Find where the given text appears and provide that cell's center as (x, y) coordinate. 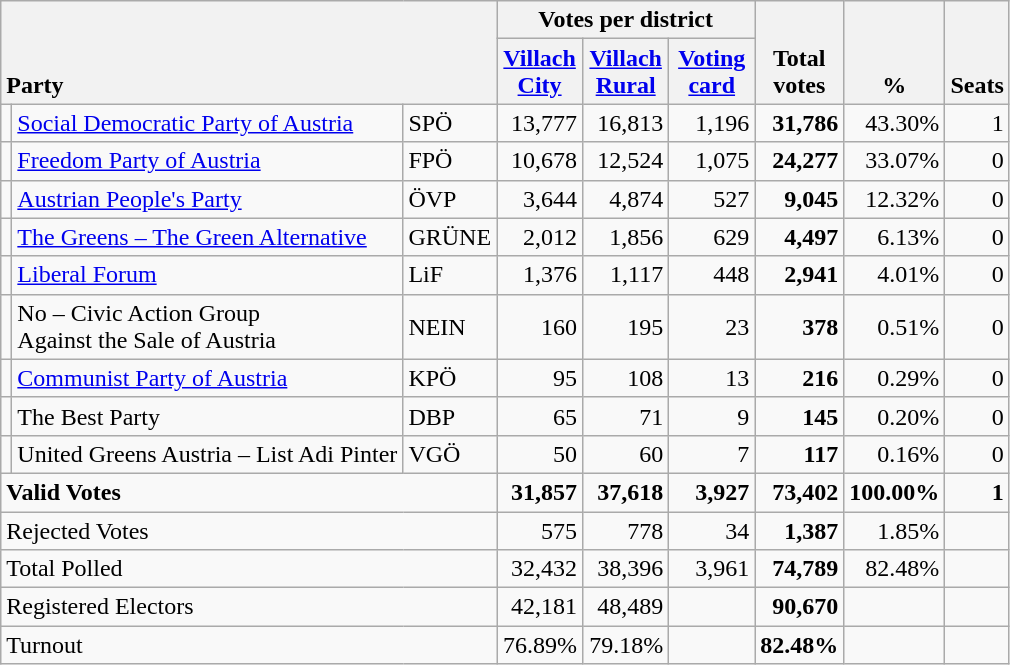
3,961 (712, 569)
448 (712, 275)
KPÖ (450, 378)
Seats (977, 52)
48,489 (626, 607)
216 (800, 378)
Freedom Party of Austria (208, 161)
778 (626, 531)
VillachCity (540, 72)
Social Democratic Party of Austria (208, 123)
Rejected Votes (249, 531)
60 (626, 454)
1,196 (712, 123)
Votes per district (626, 20)
% (894, 52)
1.85% (894, 531)
United Greens Austria – List Adi Pinter (208, 454)
32,432 (540, 569)
76.89% (540, 645)
VillachRural (626, 72)
1,387 (800, 531)
195 (626, 326)
4,874 (626, 199)
12.32% (894, 199)
79.18% (626, 645)
The Best Party (208, 416)
SPÖ (450, 123)
16,813 (626, 123)
117 (800, 454)
145 (800, 416)
Votingcard (712, 72)
0.29% (894, 378)
38,396 (626, 569)
1,117 (626, 275)
37,618 (626, 492)
31,786 (800, 123)
Liberal Forum (208, 275)
160 (540, 326)
4,497 (800, 237)
575 (540, 531)
6.13% (894, 237)
DBP (450, 416)
Valid Votes (249, 492)
24,277 (800, 161)
Austrian People's Party (208, 199)
3,927 (712, 492)
108 (626, 378)
50 (540, 454)
NEIN (450, 326)
1,376 (540, 275)
527 (712, 199)
VGÖ (450, 454)
2,941 (800, 275)
34 (712, 531)
31,857 (540, 492)
Party (249, 52)
LiF (450, 275)
95 (540, 378)
65 (540, 416)
Total Polled (249, 569)
3,644 (540, 199)
1,856 (626, 237)
No – Civic Action GroupAgainst the Sale of Austria (208, 326)
10,678 (540, 161)
43.30% (894, 123)
71 (626, 416)
42,181 (540, 607)
1,075 (712, 161)
FPÖ (450, 161)
33.07% (894, 161)
7 (712, 454)
13,777 (540, 123)
2,012 (540, 237)
74,789 (800, 569)
13 (712, 378)
ÖVP (450, 199)
Communist Party of Austria (208, 378)
Registered Electors (249, 607)
0.20% (894, 416)
Turnout (249, 645)
73,402 (800, 492)
9,045 (800, 199)
GRÜNE (450, 237)
9 (712, 416)
0.16% (894, 454)
The Greens – The Green Alternative (208, 237)
100.00% (894, 492)
Totalvotes (800, 52)
4.01% (894, 275)
12,524 (626, 161)
378 (800, 326)
0.51% (894, 326)
23 (712, 326)
629 (712, 237)
90,670 (800, 607)
